Return [X, Y] of the center of cell containing provided text 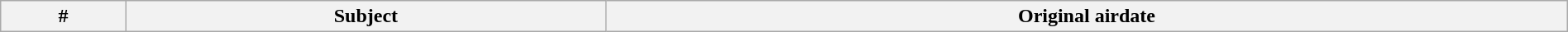
Original airdate [1087, 16]
# [63, 16]
Subject [366, 16]
